Extract the [x, y] coordinate from the center of the cell holding the provided text.  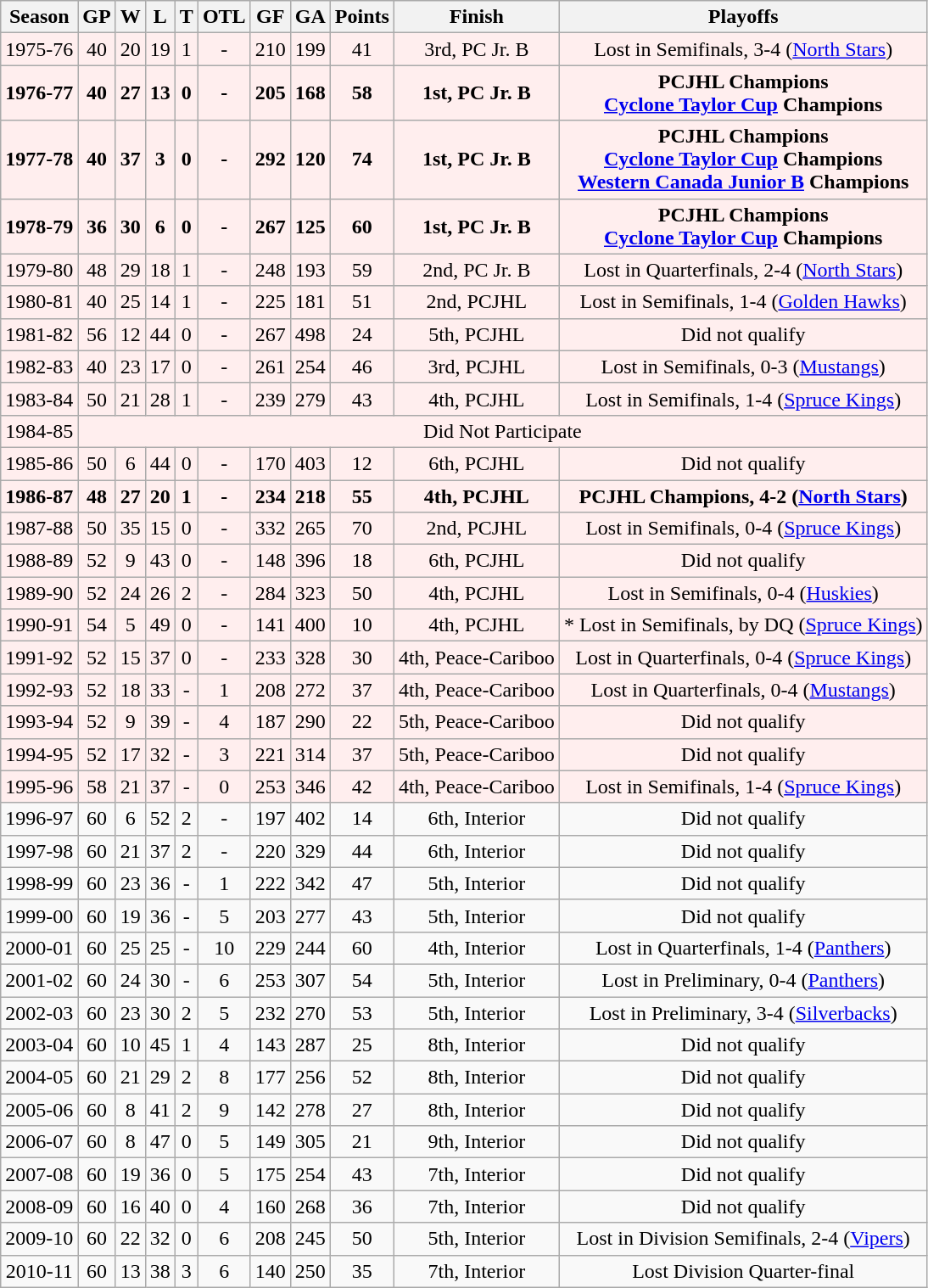
Lost in Quarterfinals, 2-4 (North Stars) [743, 270]
342 [310, 883]
45 [159, 1045]
49 [159, 625]
1984-85 [39, 431]
2005-06 [39, 1110]
Lost in Preliminary, 3-4 (Silverbacks) [743, 1012]
70 [361, 529]
278 [310, 1110]
2008-09 [39, 1207]
2002-03 [39, 1012]
229 [270, 948]
279 [310, 399]
GF [270, 17]
55 [361, 496]
1988-89 [39, 561]
Playoffs [743, 17]
3rd, PC Jr. B [477, 49]
225 [270, 302]
26 [159, 593]
305 [310, 1142]
1975-76 [39, 49]
125 [310, 226]
Lost in Quarterfinals, 0-4 (Mustangs) [743, 690]
Did Not Participate [502, 431]
193 [310, 270]
245 [310, 1239]
Lost in Division Semifinals, 2-4 (Vipers) [743, 1239]
346 [310, 787]
221 [270, 754]
38 [159, 1271]
199 [310, 49]
28 [159, 399]
142 [270, 1110]
1992-93 [39, 690]
396 [310, 561]
1990-91 [39, 625]
1977-78 [39, 160]
290 [310, 722]
GP [97, 17]
1982-83 [39, 367]
332 [270, 529]
402 [310, 819]
59 [361, 270]
2007-08 [39, 1174]
74 [361, 160]
Finish [477, 17]
1980-81 [39, 302]
GA [310, 17]
46 [361, 367]
210 [270, 49]
256 [310, 1078]
1998-99 [39, 883]
177 [270, 1078]
L [159, 17]
T [187, 17]
272 [310, 690]
56 [97, 334]
9th, Interior [477, 1142]
234 [270, 496]
160 [270, 1207]
244 [310, 948]
205 [270, 93]
1976-77 [39, 93]
1983-84 [39, 399]
1993-94 [39, 722]
OTL [224, 17]
284 [270, 593]
328 [310, 658]
2010-11 [39, 1271]
2004-05 [39, 1078]
1981-82 [39, 334]
250 [310, 1271]
323 [310, 593]
170 [270, 463]
Lost in Semifinals, 0-3 (Mustangs) [743, 367]
140 [270, 1271]
W [131, 17]
270 [310, 1012]
4th, Interior [477, 948]
1996-97 [39, 819]
2000-01 [39, 948]
143 [270, 1045]
3rd, PCJHL [477, 367]
2001-02 [39, 980]
5th, PCJHL [477, 334]
120 [310, 160]
220 [270, 851]
292 [270, 160]
218 [310, 496]
498 [310, 334]
268 [310, 1207]
403 [310, 463]
PCJHL Champions, 4-2 (North Stars) [743, 496]
2009-10 [39, 1239]
Lost in Semifinals, 0-4 (Spruce Kings) [743, 529]
239 [270, 399]
248 [270, 270]
Points [361, 17]
1985-86 [39, 463]
Lost Division Quarter-final [743, 1271]
314 [310, 754]
2003-04 [39, 1045]
1978-79 [39, 226]
233 [270, 658]
261 [270, 367]
168 [310, 93]
51 [361, 302]
Lost in Semifinals, 3-4 (North Stars) [743, 49]
400 [310, 625]
PCJHL ChampionsCyclone Taylor Cup ChampionsWestern Canada Junior B Champions [743, 160]
222 [270, 883]
287 [310, 1045]
329 [310, 851]
148 [270, 561]
175 [270, 1174]
1979-80 [39, 270]
39 [159, 722]
33 [159, 690]
1995-96 [39, 787]
Season [39, 17]
2nd, PC Jr. B [477, 270]
16 [131, 1207]
187 [270, 722]
1989-90 [39, 593]
Lost in Semifinals, 1-4 (Golden Hawks) [743, 302]
* Lost in Semifinals, by DQ (Spruce Kings) [743, 625]
141 [270, 625]
203 [270, 916]
1991-92 [39, 658]
42 [361, 787]
1997-98 [39, 851]
307 [310, 980]
1987-88 [39, 529]
Lost in Preliminary, 0-4 (Panthers) [743, 980]
197 [270, 819]
Lost in Semifinals, 0-4 (Huskies) [743, 593]
53 [361, 1012]
1999-00 [39, 916]
Lost in Quarterfinals, 1-4 (Panthers) [743, 948]
2006-07 [39, 1142]
277 [310, 916]
181 [310, 302]
232 [270, 1012]
149 [270, 1142]
1986-87 [39, 496]
265 [310, 529]
1994-95 [39, 754]
Lost in Quarterfinals, 0-4 (Spruce Kings) [743, 658]
